Capture the cell that displays the provided text and extract its [X, Y] central coordinate. 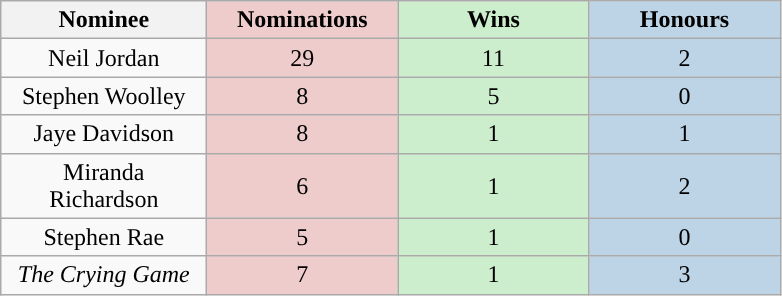
Stephen Rae [104, 237]
Jaye Davidson [104, 134]
7 [302, 275]
Wins [494, 20]
Honours [684, 20]
Stephen Woolley [104, 96]
11 [494, 58]
Miranda Richardson [104, 186]
The Crying Game [104, 275]
3 [684, 275]
6 [302, 186]
Nominee [104, 20]
Neil Jordan [104, 58]
29 [302, 58]
Nominations [302, 20]
